Search for the cell housing the specified text and yield its (X, Y) center coordinate. 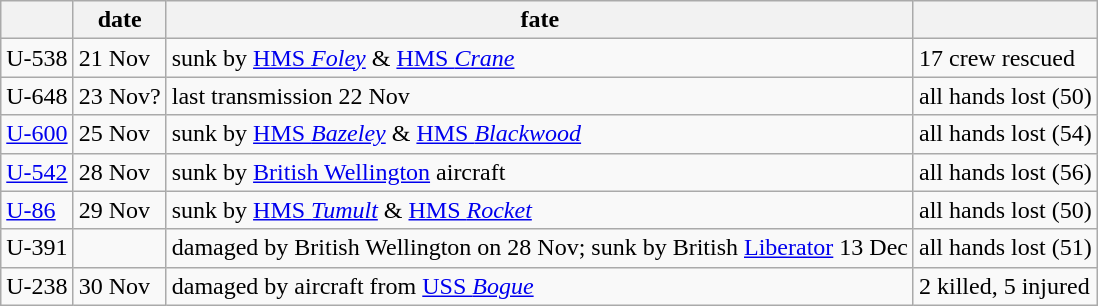
fate (540, 20)
U-238 (37, 286)
last transmission 22 Nov (540, 96)
all hands lost (54) (1005, 134)
U-86 (37, 210)
U-600 (37, 134)
29 Nov (120, 210)
U-538 (37, 58)
damaged by British Wellington on 28 Nov; sunk by British Liberator 13 Dec (540, 248)
21 Nov (120, 58)
all hands lost (51) (1005, 248)
2 killed, 5 injured (1005, 286)
23 Nov? (120, 96)
28 Nov (120, 172)
30 Nov (120, 286)
U-542 (37, 172)
date (120, 20)
damaged by aircraft from USS Bogue (540, 286)
17 crew rescued (1005, 58)
all hands lost (56) (1005, 172)
sunk by HMS Bazeley & HMS Blackwood (540, 134)
sunk by HMS Tumult & HMS Rocket (540, 210)
U-648 (37, 96)
sunk by British Wellington aircraft (540, 172)
U-391 (37, 248)
sunk by HMS Foley & HMS Crane (540, 58)
25 Nov (120, 134)
